Scan for the cell matching the given text and deliver its [X, Y] coordinate at center. 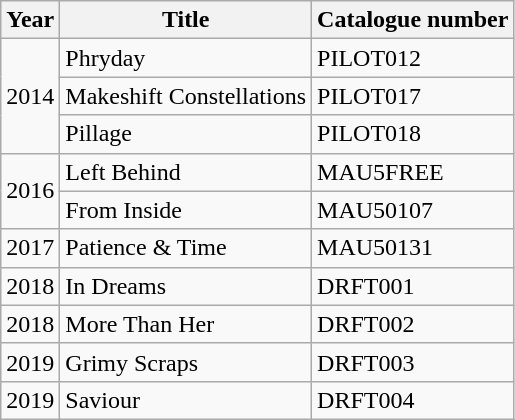
PILOT018 [413, 134]
Saviour [186, 400]
Catalogue number [413, 20]
Pillage [186, 134]
MAU50107 [413, 210]
Title [186, 20]
Phryday [186, 58]
2016 [30, 191]
In Dreams [186, 286]
DRFT001 [413, 286]
DRFT002 [413, 324]
2014 [30, 96]
MAU50131 [413, 248]
Grimy Scraps [186, 362]
From Inside [186, 210]
More Than Her [186, 324]
DRFT003 [413, 362]
PILOT017 [413, 96]
2017 [30, 248]
DRFT004 [413, 400]
Makeshift Constellations [186, 96]
PILOT012 [413, 58]
Year [30, 20]
MAU5FREE [413, 172]
Left Behind [186, 172]
Patience & Time [186, 248]
